Detect which cell encompasses the target text, then output its (x, y) center coordinate. 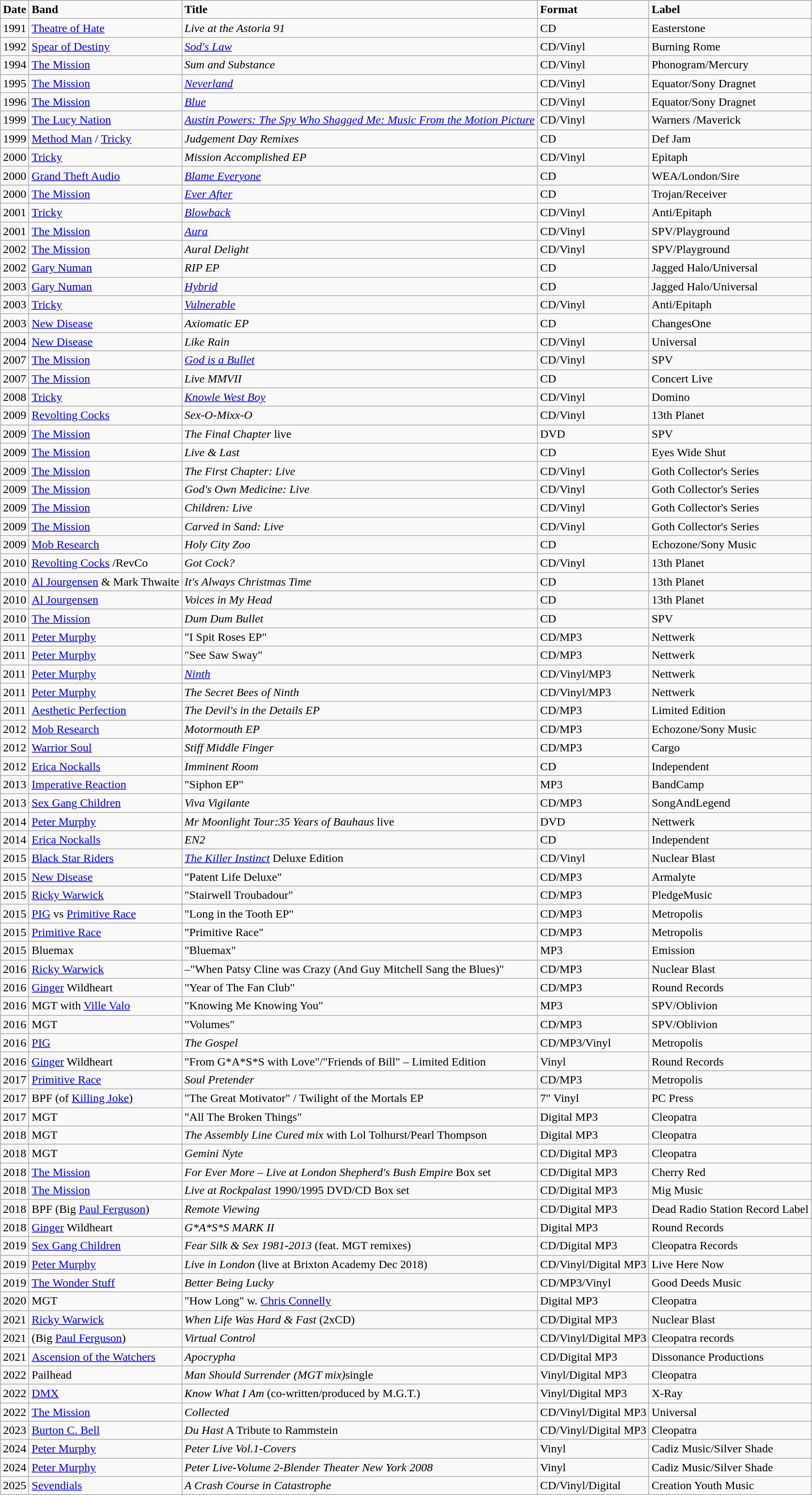
The Secret Bees of Ninth (359, 692)
PC Press (730, 1098)
1994 (15, 65)
DMX (106, 1393)
Eyes Wide Shut (730, 452)
Hybrid (359, 286)
"Year of The Fan Club" (359, 987)
1995 (15, 83)
Peter Live Vol.1-Covers (359, 1449)
Like Rain (359, 342)
Better Being Lucky (359, 1283)
PledgeMusic (730, 895)
"I Spit Roses EP" (359, 637)
Epitaph (730, 157)
–"When Patsy Cline was Crazy (And Guy Mitchell Sang the Blues)" (359, 969)
Warrior Soul (106, 747)
Limited Edition (730, 711)
2020 (15, 1301)
"Volumes" (359, 1024)
A Crash Course in Catastrophe (359, 1486)
Blame Everyone (359, 175)
When Life Was Hard & Fast (2xCD) (359, 1320)
Ninth (359, 674)
The Wonder Stuff (106, 1283)
Date (15, 10)
CD/Vinyl/Digital (593, 1486)
Revolting Cocks /RevCo (106, 563)
X-Ray (730, 1393)
7" Vinyl (593, 1098)
"Knowing Me Knowing You" (359, 1006)
Pailhead (106, 1375)
2008 (15, 397)
Sevendials (106, 1486)
"Siphon EP" (359, 784)
Neverland (359, 83)
Stiff Middle Finger (359, 747)
Live Here Now (730, 1264)
Trojan/Receiver (730, 194)
Label (730, 10)
Dum Dum Bullet (359, 619)
Live at the Astoria 91 (359, 28)
Sod's Law (359, 47)
God is a Bullet (359, 360)
Concert Live (730, 379)
Aura (359, 231)
Blowback (359, 212)
2023 (15, 1431)
Cargo (730, 747)
BPF (Big Paul Ferguson) (106, 1209)
(Big Paul Ferguson) (106, 1338)
"All The Broken Things" (359, 1116)
Vulnerable (359, 305)
For Ever More – Live at London Shepherd's Bush Empire Box set (359, 1172)
Armalyte (730, 877)
Voices in My Head (359, 600)
"Long in the Tooth EP" (359, 914)
Live & Last (359, 452)
G*A*S*S MARK II (359, 1227)
Def Jam (730, 139)
Burton C. Bell (106, 1431)
ChangesOne (730, 323)
"The Great Motivator" / Twilight of the Mortals EP (359, 1098)
Easterstone (730, 28)
Gemini Nyte (359, 1154)
Motormouth EP (359, 729)
The Devil's in the Details EP (359, 711)
Axiomatic EP (359, 323)
"From G*A*S*S with Love"/"Friends of Bill" – Limited Edition (359, 1061)
"Primitive Race" (359, 932)
Phonogram/Mercury (730, 65)
"Stairwell Troubadour" (359, 895)
Sex-O-Mixx-O (359, 415)
Dissonance Productions (730, 1356)
Austin Powers: The Spy Who Shagged Me: Music From the Motion Picture (359, 120)
Got Cock? (359, 563)
1996 (15, 102)
Carved in Sand: Live (359, 526)
"Patent Life Deluxe" (359, 877)
Title (359, 10)
WEA/London/Sire (730, 175)
2004 (15, 342)
BandCamp (730, 784)
The Lucy Nation (106, 120)
Al Jourgensen (106, 600)
Method Man / Tricky (106, 139)
EN2 (359, 840)
Burning Rome (730, 47)
Ever After (359, 194)
Ascension of the Watchers (106, 1356)
Collected (359, 1412)
Sum and Substance (359, 65)
Dead Radio Station Record Label (730, 1209)
Holy City Zoo (359, 545)
Mig Music (730, 1191)
Live MMVII (359, 379)
Spear of Destiny (106, 47)
Apocrypha (359, 1356)
Live in London (live at Brixton Academy Dec 2018) (359, 1264)
Mission Accomplished EP (359, 157)
"Bluemax" (359, 951)
Cleopatra Records (730, 1246)
BPF (of Killing Joke) (106, 1098)
"See Saw Sway" (359, 655)
Peter Live-Volume 2-Blender Theater New York 2008 (359, 1467)
Domino (730, 397)
PIG (106, 1043)
Soul Pretender (359, 1080)
The Assembly Line Cured mix with Lol Tolhurst/Pearl Thompson (359, 1135)
Cleopatra records (730, 1338)
Live at Rockpalast 1990/1995 DVD/CD Box set (359, 1191)
Aesthetic Perfection (106, 711)
2025 (15, 1486)
Blue (359, 102)
Warners /Maverick (730, 120)
Band (106, 10)
Imperative Reaction (106, 784)
The Final Chapter live (359, 434)
Cherry Red (730, 1172)
Children: Live (359, 508)
Man Should Surrender (MGT mix)single (359, 1375)
1991 (15, 28)
"How Long" w. Chris Connelly (359, 1301)
PIG vs Primitive Race (106, 914)
Aural Delight (359, 250)
Du Hast A Tribute to Rammstein (359, 1431)
RIP EP (359, 268)
Fear Silk & Sex 1981-2013 (feat. MGT remixes) (359, 1246)
The Killer Instinct Deluxe Edition (359, 859)
Good Deeds Music (730, 1283)
Knowle West Boy (359, 397)
Creation Youth Music (730, 1486)
It's Always Christmas Time (359, 582)
Bluemax (106, 951)
SongAndLegend (730, 803)
Emission (730, 951)
Al Jourgensen & Mark Thwaite (106, 582)
The First Chapter: Live (359, 471)
Grand Theft Audio (106, 175)
God's Own Medicine: Live (359, 489)
Remote Viewing (359, 1209)
Mr Moonlight Tour:35 Years of Bauhaus live (359, 822)
Imminent Room (359, 766)
Virtual Control (359, 1338)
Black Star Riders (106, 859)
Viva Vigilante (359, 803)
MGT with Ville Valo (106, 1006)
Theatre of Hate (106, 28)
Revolting Cocks (106, 415)
Format (593, 10)
Know What I Am (co-written/produced by M.G.T.) (359, 1393)
Judgement Day Remixes (359, 139)
The Gospel (359, 1043)
1992 (15, 47)
